Locate the cell with the specified text and output its (x, y) center coordinate. 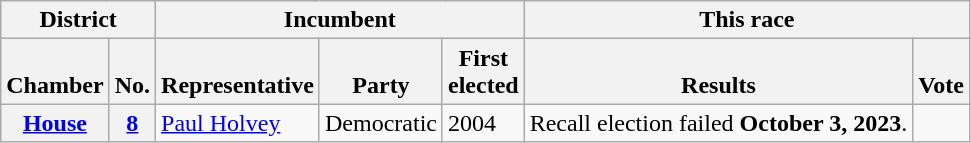
No. (132, 72)
Incumbent (340, 20)
8 (132, 123)
Vote (942, 72)
Paul Holvey (238, 123)
2004 (483, 123)
Chamber (55, 72)
Results (718, 72)
Firstelected (483, 72)
Recall election failed October 3, 2023. (718, 123)
Representative (238, 72)
House (55, 123)
Democratic (380, 123)
District (78, 20)
This race (746, 20)
Party (380, 72)
